Provide the (x, y) coordinate of the cell's center where the given text is located.  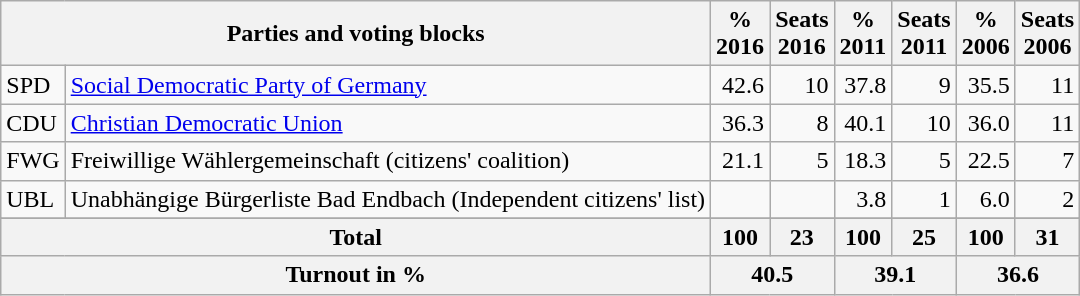
40.1 (863, 123)
3.8 (863, 199)
36.6 (1018, 275)
Seats2006 (1047, 34)
36.3 (740, 123)
Unabhängige Bürgerliste Bad Endbach (Independent citizens' list) (388, 199)
35.5 (986, 85)
18.3 (863, 161)
39.1 (895, 275)
6.0 (986, 199)
8 (802, 123)
Turnout in % (356, 275)
Total (356, 237)
Christian Democratic Union (388, 123)
Parties and voting blocks (356, 34)
2 (1047, 199)
25 (924, 237)
7 (1047, 161)
%2006 (986, 34)
Seats2011 (924, 34)
40.5 (772, 275)
%2011 (863, 34)
CDU (33, 123)
37.8 (863, 85)
21.1 (740, 161)
SPD (33, 85)
Seats2016 (802, 34)
31 (1047, 237)
UBL (33, 199)
Social Democratic Party of Germany (388, 85)
Freiwillige Wählergemeinschaft (citizens' coalition) (388, 161)
22.5 (986, 161)
42.6 (740, 85)
FWG (33, 161)
1 (924, 199)
9 (924, 85)
36.0 (986, 123)
23 (802, 237)
%2016 (740, 34)
